Return [x, y] of the center of cell containing provided text 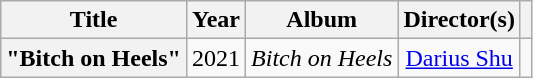
Bitch on Heels [322, 58]
2021 [216, 58]
Director(s) [460, 20]
Darius Shu [460, 58]
Year [216, 20]
Album [322, 20]
Title [94, 20]
"Bitch on Heels" [94, 58]
